Capture the cell that displays the provided text and extract its [x, y] central coordinate. 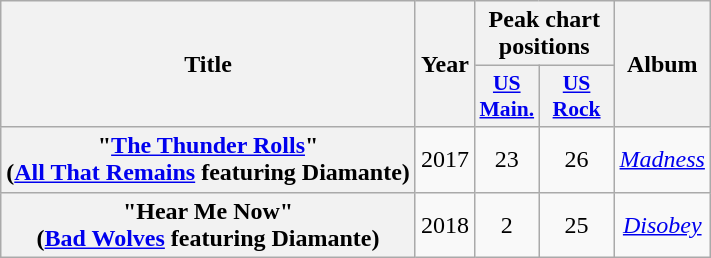
Madness [662, 160]
USMain. [506, 96]
26 [576, 160]
25 [576, 224]
Title [208, 64]
USRock [576, 96]
Peak chart positions [544, 34]
2017 [444, 160]
23 [506, 160]
Disobey [662, 224]
2 [506, 224]
Year [444, 64]
"Hear Me Now"(Bad Wolves featuring Diamante) [208, 224]
2018 [444, 224]
Album [662, 64]
"The Thunder Rolls"(All That Remains featuring Diamante) [208, 160]
